Return the [x, y] coordinate for the center point of the cell that contains the specified text.  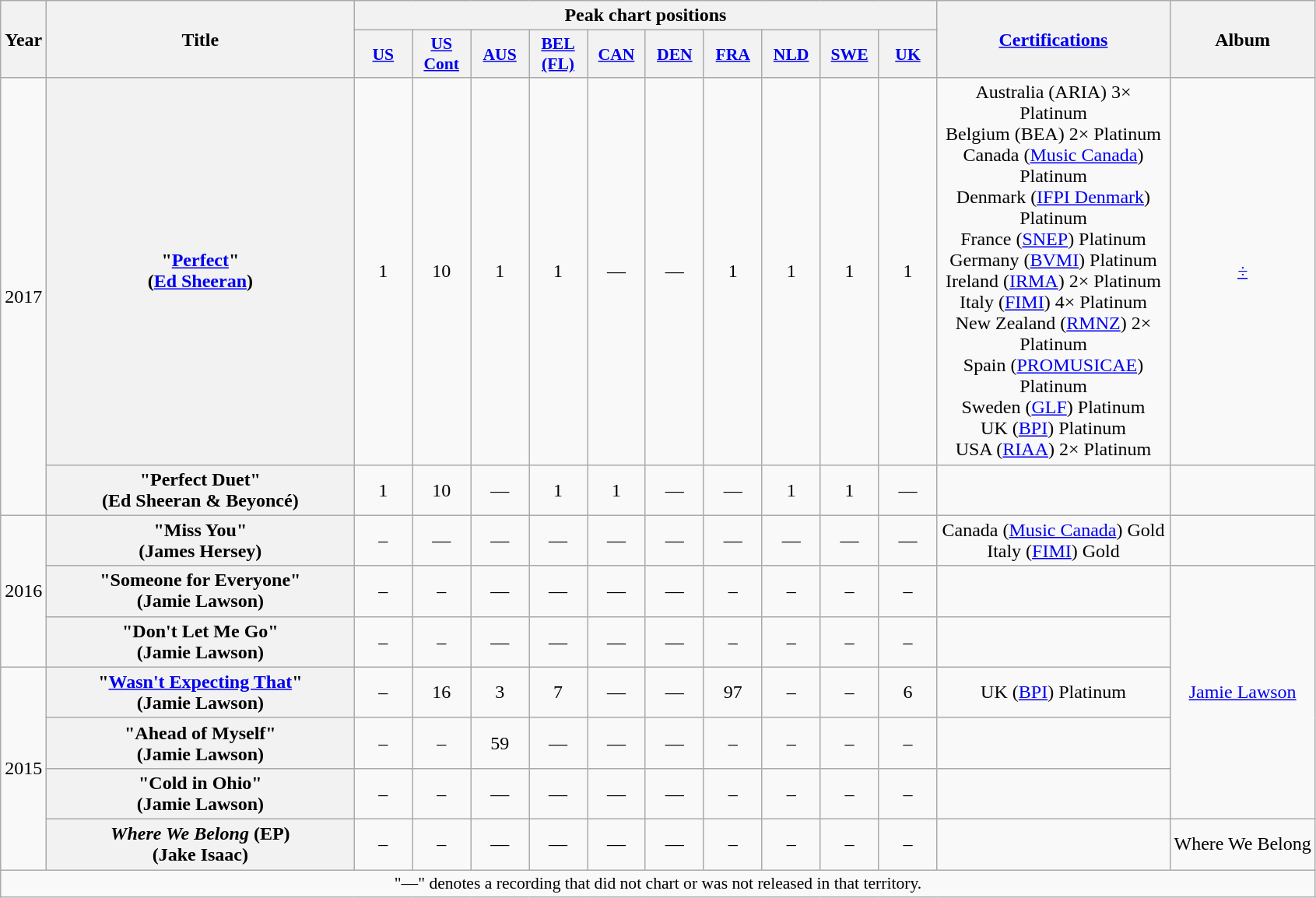
SWE [850, 54]
"Wasn't Expecting That"(Jamie Lawson) [201, 693]
BEL(FL) [559, 54]
US Cont [442, 54]
Jamie Lawson [1242, 693]
US [383, 54]
Certifications [1054, 39]
FRA [733, 54]
2017 [23, 296]
7 [559, 693]
UK [907, 54]
Canada (Music Canada) GoldItaly (FIMI) Gold [1054, 540]
3 [500, 693]
AUS [500, 54]
UK (BPI) Platinum [1054, 693]
Where We Belong (EP)(Jake Isaac) [201, 844]
Album [1242, 39]
6 [907, 693]
97 [733, 693]
"Miss You"(James Hersey) [201, 540]
CAN [616, 54]
"Ahead of Myself"(Jamie Lawson) [201, 742]
NLD [791, 54]
"Perfect"(Ed Sheeran) [201, 271]
"Don't Let Me Go"(Jamie Lawson) [201, 641]
2015 [23, 768]
÷ [1242, 271]
59 [500, 742]
"Perfect Duet"(Ed Sheeran & Beyoncé) [201, 490]
"Cold in Ohio"(Jamie Lawson) [201, 794]
Peak chart positions [646, 16]
"—" denotes a recording that did not chart or was not released in that territory. [658, 884]
Title [201, 39]
Year [23, 39]
"Someone for Everyone"(Jamie Lawson) [201, 591]
2016 [23, 591]
DEN [674, 54]
16 [442, 693]
Where We Belong [1242, 844]
